For the text-containing cell, return its midpoint in [X, Y] coordinate format. 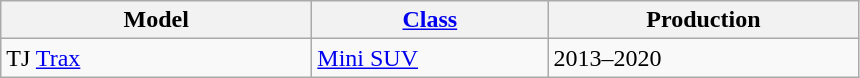
2013–2020 [704, 58]
Production [704, 20]
Class [430, 20]
Mini SUV [430, 58]
TJ Trax [156, 58]
Model [156, 20]
